Provide the [X, Y] coordinate of the cell's center where the given text is located.  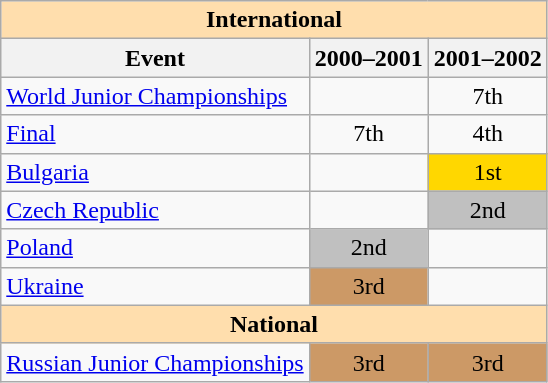
World Junior Championships [155, 96]
Event [155, 58]
2001–2002 [488, 58]
Poland [155, 248]
Czech Republic [155, 210]
Russian Junior Championships [155, 362]
National [274, 324]
International [274, 20]
Bulgaria [155, 172]
Ukraine [155, 286]
2000–2001 [368, 58]
4th [488, 134]
Final [155, 134]
1st [488, 172]
